Locate the cell with the specified text and output its [x, y] center coordinate. 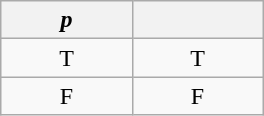
p [66, 20]
